Output the [x, y] coordinate of the center of the cell containing the given text.  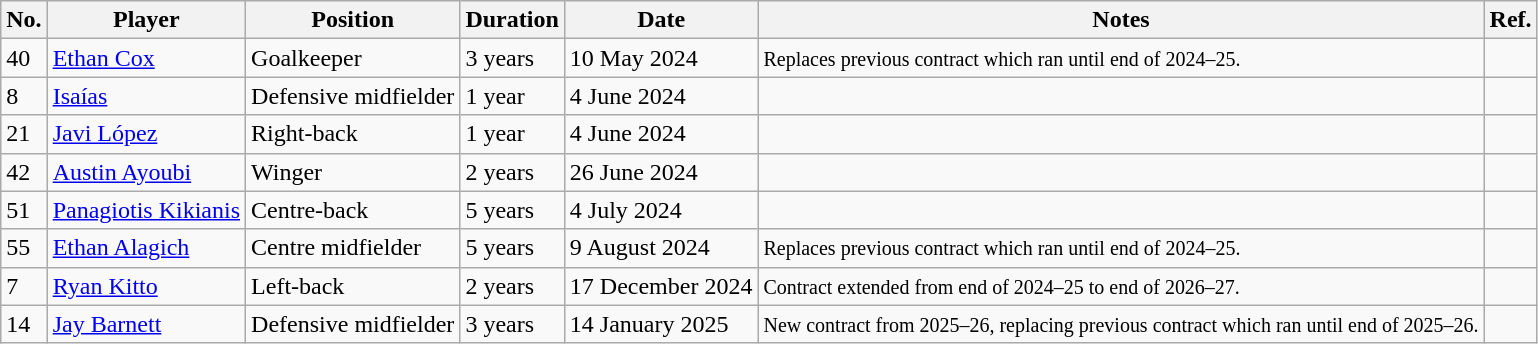
42 [24, 172]
Right-back [353, 134]
8 [24, 96]
Centre midfielder [353, 248]
Centre-back [353, 210]
Ethan Cox [146, 58]
Position [353, 20]
Panagiotis Kikianis [146, 210]
Javi López [146, 134]
40 [24, 58]
Isaías [146, 96]
10 May 2024 [661, 58]
26 June 2024 [661, 172]
14 [24, 324]
9 August 2024 [661, 248]
Left-back [353, 286]
4 July 2024 [661, 210]
51 [24, 210]
Winger [353, 172]
No. [24, 20]
Contract extended from end of 2024–25 to end of 2026–27. [1121, 286]
7 [24, 286]
14 January 2025 [661, 324]
17 December 2024 [661, 286]
Duration [512, 20]
Player [146, 20]
Ref. [1510, 20]
55 [24, 248]
New contract from 2025–26, replacing previous contract which ran until end of 2025–26. [1121, 324]
21 [24, 134]
Jay Barnett [146, 324]
Date [661, 20]
Notes [1121, 20]
Ethan Alagich [146, 248]
Goalkeeper [353, 58]
Ryan Kitto [146, 286]
Austin Ayoubi [146, 172]
